Determine the [x, y] coordinate at the center of the cell enclosing the given text.  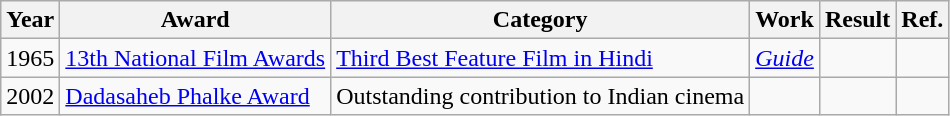
Third Best Feature Film in Hindi [540, 58]
Award [196, 20]
1965 [30, 58]
2002 [30, 96]
Guide [785, 58]
Outstanding contribution to Indian cinema [540, 96]
Result [857, 20]
Work [785, 20]
Year [30, 20]
Dadasaheb Phalke Award [196, 96]
Category [540, 20]
13th National Film Awards [196, 58]
Ref. [922, 20]
